Output the (X, Y) coordinate of the center of the cell containing the given text.  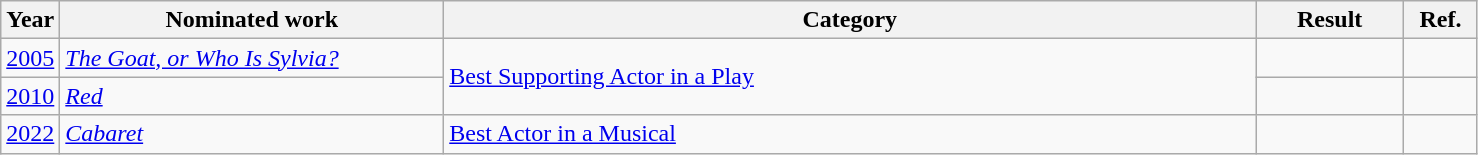
2010 (30, 96)
2005 (30, 58)
Best Supporting Actor in a Play (850, 77)
Year (30, 20)
Best Actor in a Musical (850, 134)
2022 (30, 134)
The Goat, or Who Is Sylvia? (252, 58)
Nominated work (252, 20)
Cabaret (252, 134)
Red (252, 96)
Category (850, 20)
Ref. (1440, 20)
Result (1330, 20)
